Pinpoint the cell where the given text exists, returning its [x, y] midpoint coordinate. 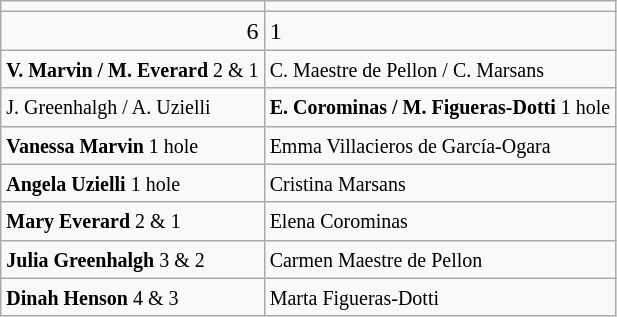
1 [440, 31]
Angela Uzielli 1 hole [132, 183]
Emma Villacieros de García-Ogara [440, 145]
Mary Everard 2 & 1 [132, 221]
E. Corominas / M. Figueras-Dotti 1 hole [440, 107]
Julia Greenhalgh 3 & 2 [132, 259]
Carmen Maestre de Pellon [440, 259]
Dinah Henson 4 & 3 [132, 297]
6 [132, 31]
J. Greenhalgh / A. Uzielli [132, 107]
Elena Corominas [440, 221]
Vanessa Marvin 1 hole [132, 145]
Marta Figueras-Dotti [440, 297]
V. Marvin / M. Everard 2 & 1 [132, 69]
C. Maestre de Pellon / C. Marsans [440, 69]
Cristina Marsans [440, 183]
